Provide the (X, Y) coordinate of the cell's center where the given text is located.  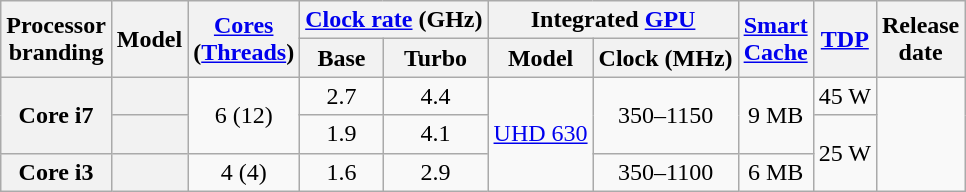
Core i3 (56, 172)
45 W (844, 96)
TDP (844, 39)
Releasedate (920, 39)
UHD 630 (540, 134)
SmartCache (776, 39)
1.6 (342, 172)
2.7 (342, 96)
350–1150 (666, 115)
2.9 (436, 172)
Integrated GPU (613, 20)
Turbo (436, 58)
Cores(Threads) (244, 39)
9 MB (776, 115)
Base (342, 58)
Clock rate (GHz) (394, 20)
Core i7 (56, 115)
6 (12) (244, 115)
4.4 (436, 96)
Processorbranding (56, 39)
25 W (844, 153)
4.1 (436, 134)
350–1100 (666, 172)
4 (4) (244, 172)
Clock (MHz) (666, 58)
1.9 (342, 134)
6 MB (776, 172)
